Locate the cell with the specified text and output its [X, Y] center coordinate. 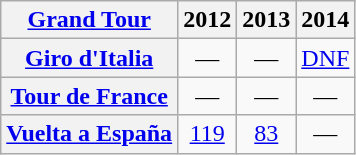
2014 [326, 20]
2013 [266, 20]
Giro d'Italia [90, 58]
Vuelta a España [90, 134]
DNF [326, 58]
2012 [208, 20]
Tour de France [90, 96]
Grand Tour [90, 20]
83 [266, 134]
119 [208, 134]
